Find where the given text appears and provide that cell's center as (x, y) coordinate. 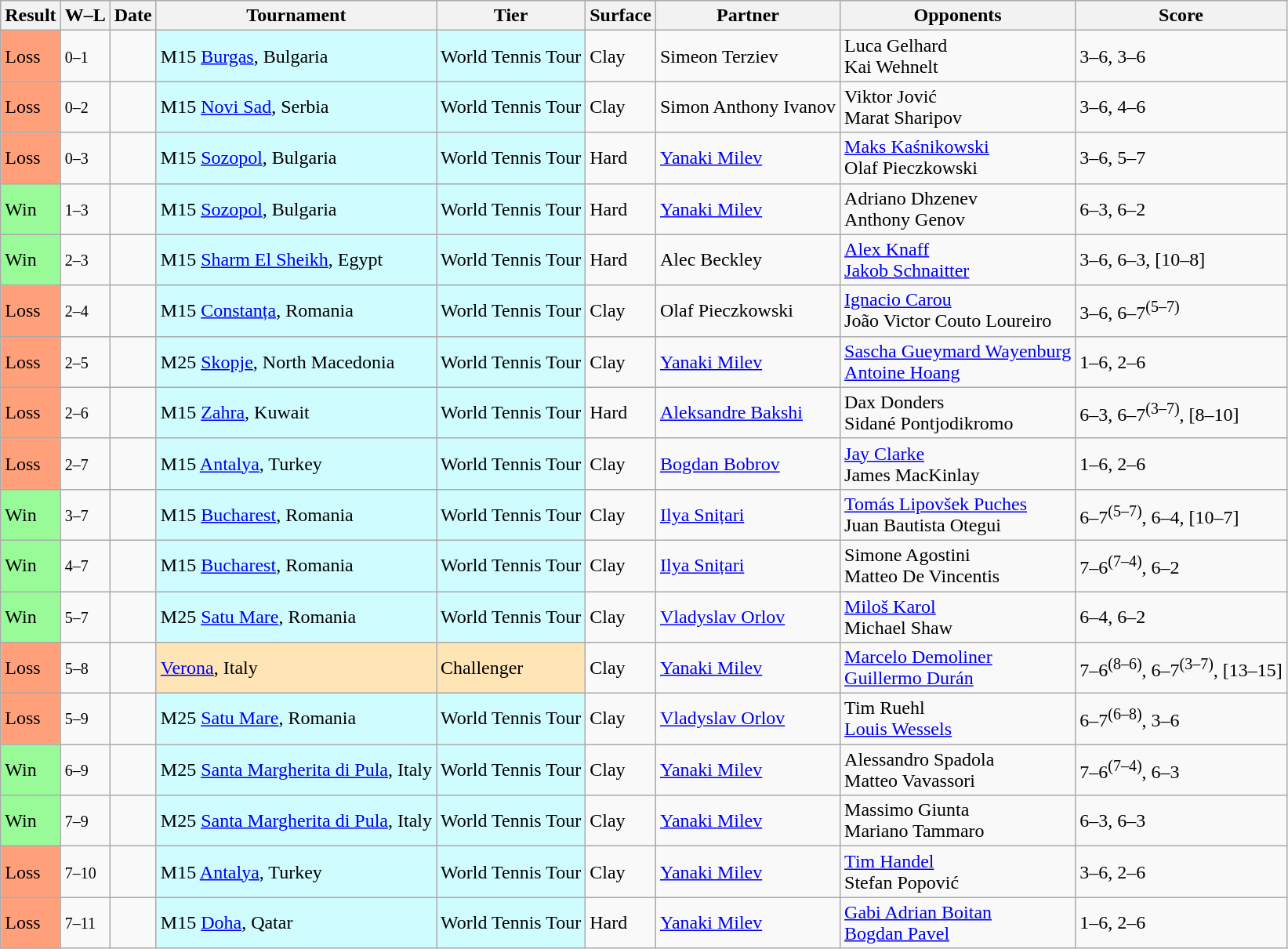
6–4, 6–2 (1181, 616)
3–6, 4–6 (1181, 107)
Partner (748, 16)
3–6, 6–3, [10–8] (1181, 260)
Gabi Adrian Boitan Bogdan Pavel (958, 923)
M15 Constanța, Romania (296, 310)
6–3, 6–2 (1181, 208)
Aleksandre Bakshi (748, 412)
Miloš Karol Michael Shaw (958, 616)
2–4 (85, 310)
Marcelo Demoliner Guillermo Durán (958, 668)
Adriano Dhzenev Anthony Genov (958, 208)
0–1 (85, 56)
Olaf Pieczkowski (748, 310)
7–6(8–6), 6–7(3–7), [13–15] (1181, 668)
Tournament (296, 16)
7–6(7–4), 6–3 (1181, 770)
Alessandro Spadola Matteo Vavassori (958, 770)
2–3 (85, 260)
M15 Sharm El Sheikh, Egypt (296, 260)
Ignacio Carou João Victor Couto Loureiro (958, 310)
6–3, 6–7(3–7), [8–10] (1181, 412)
Jay Clarke James MacKinlay (958, 464)
Alec Beckley (748, 260)
5–8 (85, 668)
7–6(7–4), 6–2 (1181, 566)
4–7 (85, 566)
6–7(6–8), 3–6 (1181, 719)
7–9 (85, 821)
Tim Handel Stefan Popović (958, 871)
7–10 (85, 871)
2–5 (85, 362)
Simon Anthony Ivanov (748, 107)
Date (133, 16)
Score (1181, 16)
M25 Skopje, North Macedonia (296, 362)
6–3, 6–3 (1181, 821)
W–L (85, 16)
M15 Novi Sad, Serbia (296, 107)
Tomás Lipovšek Puches Juan Bautista Otegui (958, 514)
6–7(5–7), 6–4, [10–7] (1181, 514)
Massimo Giunta Mariano Tammaro (958, 821)
5–9 (85, 719)
Alex Knaff Jakob Schnaitter (958, 260)
5–7 (85, 616)
Challenger (511, 668)
2–7 (85, 464)
Dax Donders Sidané Pontjodikromo (958, 412)
1–3 (85, 208)
Tim Ruehl Louis Wessels (958, 719)
Simeon Terziev (748, 56)
3–7 (85, 514)
Maks Kaśnikowski Olaf Pieczkowski (958, 158)
M15 Doha, Qatar (296, 923)
0–2 (85, 107)
Simone Agostini Matteo De Vincentis (958, 566)
Verona, Italy (296, 668)
3–6, 6–7(5–7) (1181, 310)
M15 Zahra, Kuwait (296, 412)
Luca Gelhard Kai Wehnelt (958, 56)
M15 Burgas, Bulgaria (296, 56)
2–6 (85, 412)
3–6, 2–6 (1181, 871)
Surface (621, 16)
Bogdan Bobrov (748, 464)
0–3 (85, 158)
Result (31, 16)
Tier (511, 16)
7–11 (85, 923)
3–6, 5–7 (1181, 158)
6–9 (85, 770)
Opponents (958, 16)
Sascha Gueymard Wayenburg Antoine Hoang (958, 362)
Viktor Jović Marat Sharipov (958, 107)
3–6, 3–6 (1181, 56)
